Scan for the cell matching the given text and deliver its (x, y) coordinate at center. 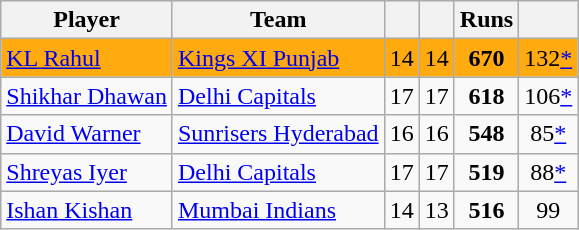
618 (486, 96)
132* (548, 58)
David Warner (87, 134)
KL Rahul (87, 58)
Kings XI Punjab (278, 58)
Sunrisers Hyderabad (278, 134)
Mumbai Indians (278, 210)
88* (548, 172)
Runs (486, 20)
519 (486, 172)
106* (548, 96)
Shikhar Dhawan (87, 96)
99 (548, 210)
85* (548, 134)
Team (278, 20)
516 (486, 210)
548 (486, 134)
Ishan Kishan (87, 210)
Shreyas Iyer (87, 172)
Player (87, 20)
670 (486, 58)
13 (436, 210)
